Capture the cell that displays the provided text and extract its (x, y) central coordinate. 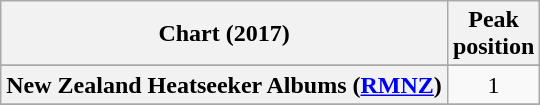
Peak position (493, 34)
1 (493, 85)
New Zealand Heatseeker Albums (RMNZ) (224, 85)
Chart (2017) (224, 34)
